Pinpoint the cell where the given text exists, returning its [X, Y] midpoint coordinate. 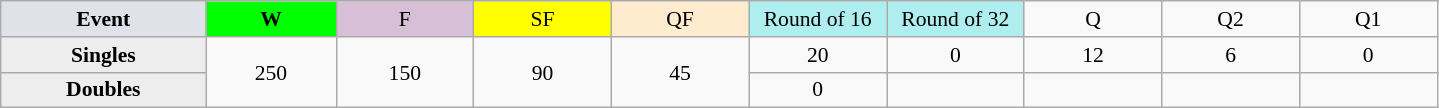
W [271, 19]
12 [1093, 55]
45 [680, 72]
250 [271, 72]
Singles [104, 55]
6 [1231, 55]
150 [405, 72]
90 [543, 72]
Q [1093, 19]
Event [104, 19]
Doubles [104, 90]
Round of 16 [818, 19]
20 [818, 55]
SF [543, 19]
F [405, 19]
Q2 [1231, 19]
Q1 [1368, 19]
QF [680, 19]
Round of 32 [955, 19]
